Locate the cell with the specified text and output its [X, Y] center coordinate. 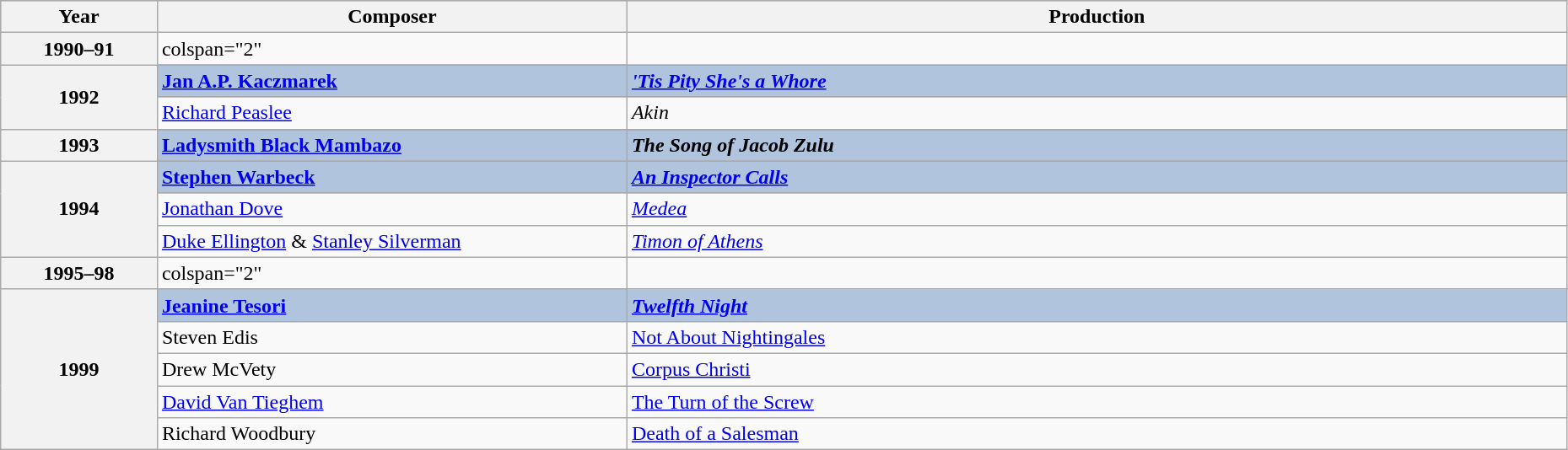
Not About Nightingales [1097, 337]
Stephen Warbeck [391, 177]
1992 [79, 97]
Production [1097, 17]
'Tis Pity She's a Whore [1097, 81]
Jan A.P. Kaczmarek [391, 81]
The Song of Jacob Zulu [1097, 145]
Richard Peaslee [391, 113]
Duke Ellington & Stanley Silverman [391, 241]
Twelfth Night [1097, 305]
Ladysmith Black Mambazo [391, 145]
Medea [1097, 209]
Timon of Athens [1097, 241]
Jeanine Tesori [391, 305]
1994 [79, 209]
Corpus Christi [1097, 369]
Steven Edis [391, 337]
1995–98 [79, 273]
Death of a Salesman [1097, 434]
Drew McVety [391, 369]
An Inspector Calls [1097, 177]
1993 [79, 145]
Jonathan Dove [391, 209]
1990–91 [79, 49]
Year [79, 17]
1999 [79, 369]
Composer [391, 17]
David Van Tieghem [391, 402]
Akin [1097, 113]
Richard Woodbury [391, 434]
The Turn of the Screw [1097, 402]
